Detect which cell encompasses the target text, then output its [X, Y] center coordinate. 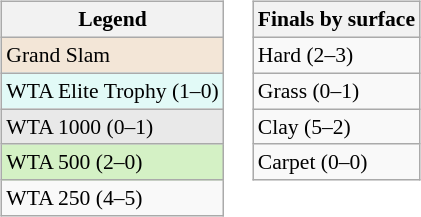
Carpet (0–0) [336, 162]
Legend [112, 20]
WTA 250 (4–5) [112, 198]
WTA 500 (2–0) [112, 162]
WTA 1000 (0–1) [112, 127]
Grand Slam [112, 55]
Finals by surface [336, 20]
Grass (0–1) [336, 91]
Clay (5–2) [336, 127]
Hard (2–3) [336, 55]
WTA Elite Trophy (1–0) [112, 91]
